From the cell containing the given text, extract its center point as (X, Y) coordinate. 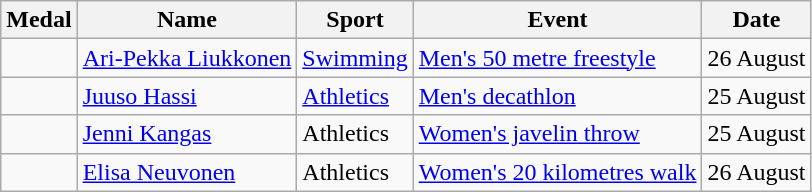
Women's javelin throw (558, 134)
Name (187, 20)
Jenni Kangas (187, 134)
Medal (39, 20)
Ari-Pekka Liukkonen (187, 58)
Swimming (355, 58)
Men's decathlon (558, 96)
Men's 50 metre freestyle (558, 58)
Elisa Neuvonen (187, 172)
Juuso Hassi (187, 96)
Sport (355, 20)
Event (558, 20)
Women's 20 kilometres walk (558, 172)
Date (756, 20)
